Capture the cell that displays the provided text and extract its (X, Y) central coordinate. 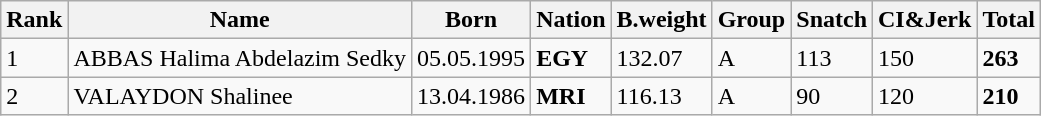
113 (832, 58)
132.07 (662, 58)
90 (832, 96)
210 (1009, 96)
Nation (571, 20)
120 (925, 96)
Name (240, 20)
116.13 (662, 96)
B.weight (662, 20)
2 (34, 96)
ABBAS Halima Abdelazim Sedky (240, 58)
Rank (34, 20)
Group (752, 20)
05.05.1995 (472, 58)
MRI (571, 96)
VALAYDON Shalinee (240, 96)
Total (1009, 20)
1 (34, 58)
CI&Jerk (925, 20)
263 (1009, 58)
Born (472, 20)
13.04.1986 (472, 96)
150 (925, 58)
EGY (571, 58)
Snatch (832, 20)
